Scan for the cell matching the given text and deliver its [x, y] coordinate at center. 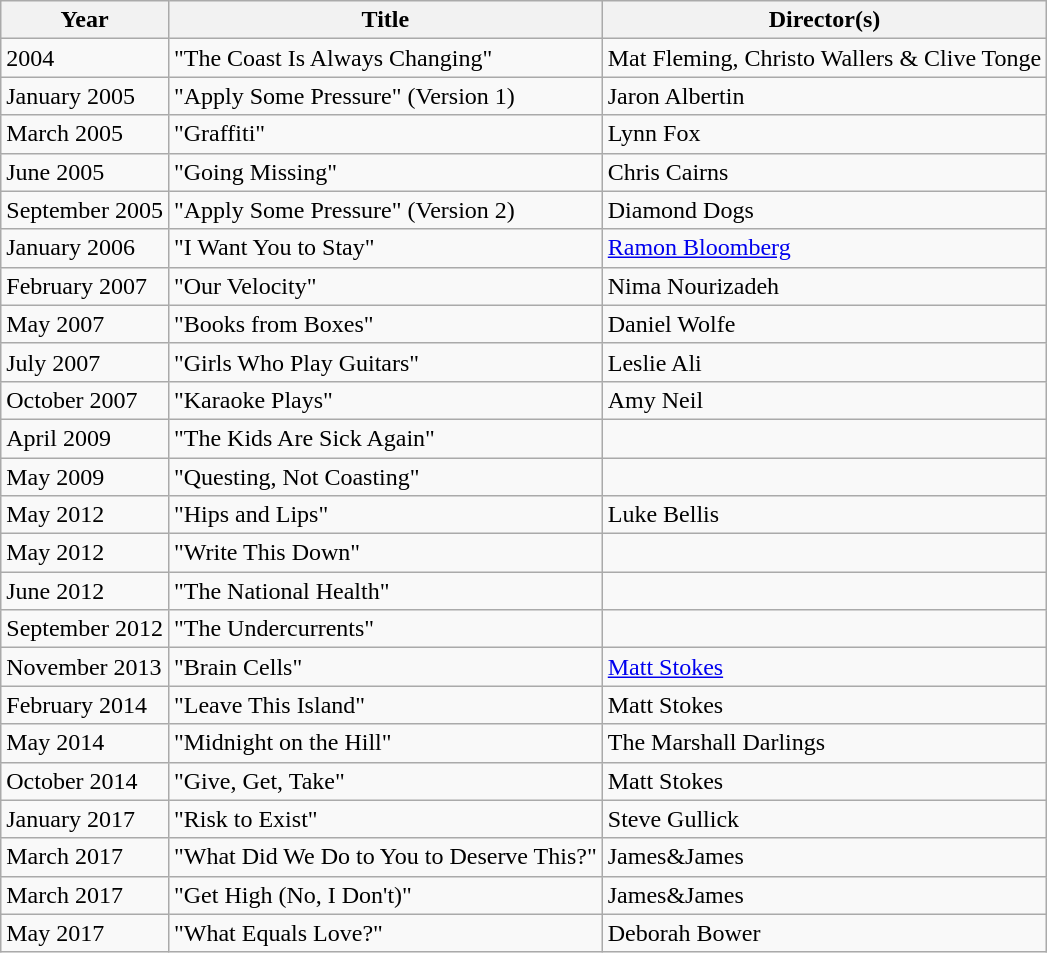
"Brain Cells" [385, 667]
"I Want You to Stay" [385, 248]
November 2013 [85, 667]
"Write This Down" [385, 553]
"Graffiti" [385, 134]
Deborah Bower [824, 933]
"Hips and Lips" [385, 515]
"The Undercurrents" [385, 629]
"Our Velocity" [385, 286]
February 2014 [85, 705]
Steve Gullick [824, 819]
May 2009 [85, 477]
2004 [85, 58]
"Apply Some Pressure" (Version 2) [385, 210]
Title [385, 20]
Jaron Albertin [824, 96]
"What Equals Love?" [385, 933]
"Going Missing" [385, 172]
February 2007 [85, 286]
July 2007 [85, 362]
April 2009 [85, 438]
"What Did We Do to You to Deserve This?" [385, 857]
October 2014 [85, 781]
Lynn Fox [824, 134]
January 2006 [85, 248]
Amy Neil [824, 400]
"Apply Some Pressure" (Version 1) [385, 96]
"Karaoke Plays" [385, 400]
March 2005 [85, 134]
The Marshall Darlings [824, 743]
"Books from Boxes" [385, 324]
"Girls Who Play Guitars" [385, 362]
"Give, Get, Take" [385, 781]
"Leave This Island" [385, 705]
June 2005 [85, 172]
Mat Fleming, Christo Wallers & Clive Tonge [824, 58]
Diamond Dogs [824, 210]
September 2005 [85, 210]
"The Coast Is Always Changing" [385, 58]
October 2007 [85, 400]
September 2012 [85, 629]
"The National Health" [385, 591]
"Midnight on the Hill" [385, 743]
January 2017 [85, 819]
May 2014 [85, 743]
Year [85, 20]
"Questing, Not Coasting" [385, 477]
Chris Cairns [824, 172]
May 2007 [85, 324]
"The Kids Are Sick Again" [385, 438]
Daniel Wolfe [824, 324]
May 2017 [85, 933]
"Get High (No, I Don't)" [385, 895]
Nima Nourizadeh [824, 286]
Director(s) [824, 20]
"Risk to Exist" [385, 819]
Ramon Bloomberg [824, 248]
January 2005 [85, 96]
Leslie Ali [824, 362]
Luke Bellis [824, 515]
June 2012 [85, 591]
